Capture the cell that displays the provided text and extract its (x, y) central coordinate. 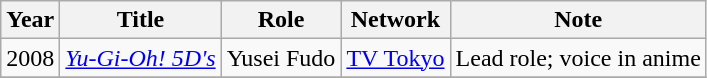
Yusei Fudo (281, 58)
TV Tokyo (396, 58)
Lead role; voice in anime (578, 58)
Note (578, 20)
Role (281, 20)
Yu-Gi-Oh! 5D's (140, 58)
Title (140, 20)
2008 (30, 58)
Network (396, 20)
Year (30, 20)
